Detect which cell encompasses the target text, then output its [X, Y] center coordinate. 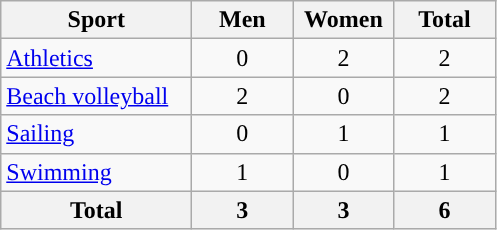
Sailing [96, 134]
Athletics [96, 58]
Men [242, 20]
Swimming [96, 172]
Women [344, 20]
Beach volleyball [96, 96]
Sport [96, 20]
6 [444, 210]
